Find where the given text appears and provide that cell's center as (x, y) coordinate. 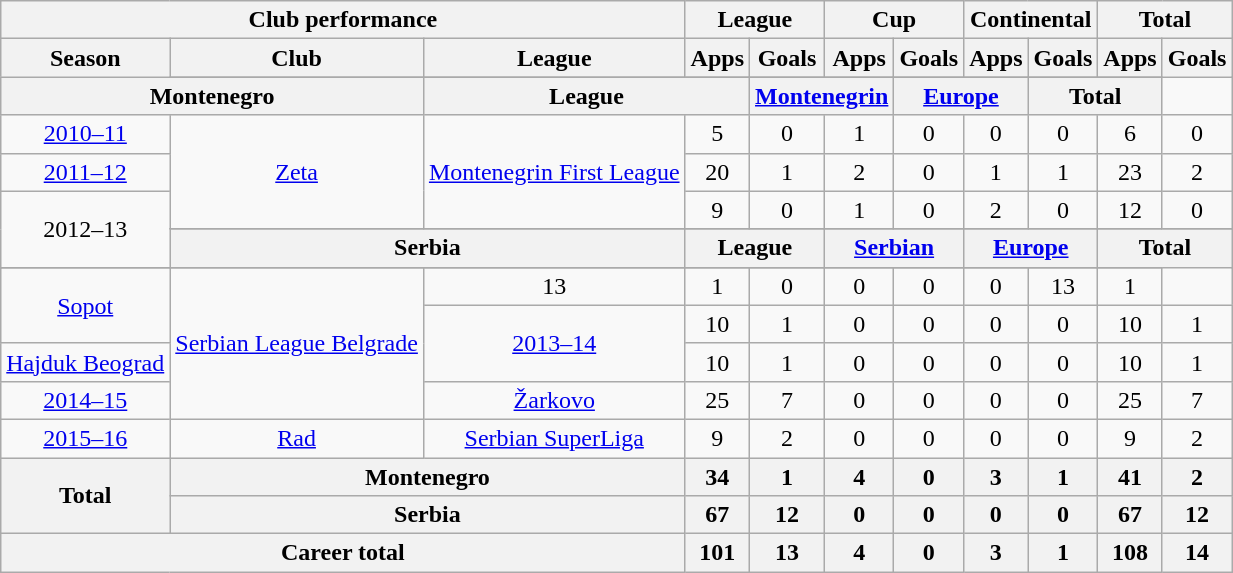
23 (1130, 172)
41 (1130, 477)
Serbian SuperLiga (554, 438)
Career total (343, 553)
Hajduk Beograd (86, 362)
Continental (1031, 20)
2010–11 (86, 134)
Club performance (343, 20)
108 (1130, 553)
101 (717, 553)
Montenegrin (822, 96)
Žarkovo (554, 400)
Serbian (894, 248)
Season (86, 58)
Sopot (86, 305)
Rad (297, 438)
Montenegrin First League (554, 172)
2015–16 (86, 438)
5 (717, 134)
2011–12 (86, 172)
Club (297, 58)
Serbian League Belgrade (297, 343)
34 (717, 477)
Zeta (297, 172)
2013–14 (554, 343)
6 (1130, 134)
2014–15 (86, 400)
14 (1197, 553)
2012–13 (86, 229)
Cup (894, 20)
20 (717, 172)
